Capture the cell that displays the provided text and extract its [X, Y] central coordinate. 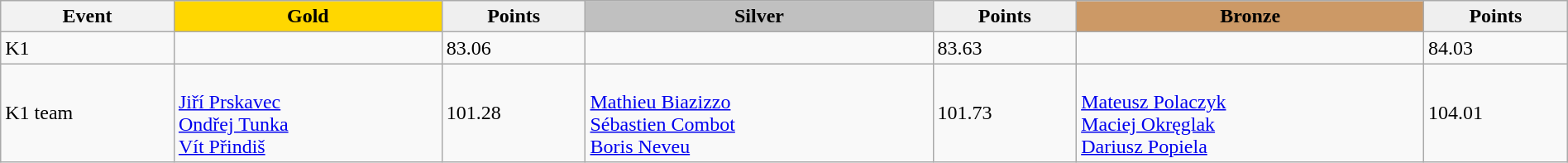
Bronze [1250, 17]
101.73 [1005, 113]
K1 [88, 48]
84.03 [1496, 48]
Jiří PrskavecOndřej TunkaVít Přindiš [308, 113]
Gold [308, 17]
Silver [759, 17]
Mathieu BiazizzoSébastien CombotBoris Neveu [759, 113]
101.28 [514, 113]
K1 team [88, 113]
Mateusz PolaczykMaciej OkręglakDariusz Popiela [1250, 113]
83.63 [1005, 48]
104.01 [1496, 113]
83.06 [514, 48]
Event [88, 17]
